Scan for the cell matching the given text and deliver its [x, y] coordinate at center. 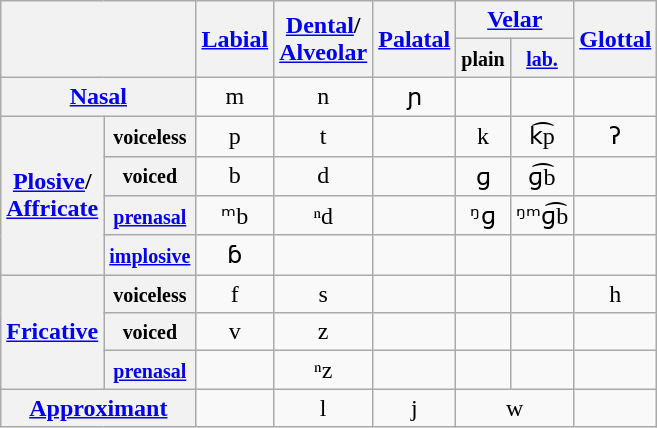
ʔ [616, 136]
Palatal [414, 39]
implosive [150, 255]
k͡p [542, 136]
ⁿz [324, 370]
z [324, 332]
h [616, 294]
s [324, 294]
ᵐb [235, 216]
Labial [235, 39]
ɡ [483, 176]
ᵑɡ [483, 216]
ɡ͡b [542, 176]
plain [483, 58]
m [235, 97]
lab. [542, 58]
d [324, 176]
n [324, 97]
ɲ [414, 97]
Nasal [98, 97]
Fricative [52, 332]
ɓ [235, 255]
b [235, 176]
Velar [515, 20]
p [235, 136]
w [515, 408]
v [235, 332]
f [235, 294]
t [324, 136]
Approximant [98, 408]
Dental/Alveolar [324, 39]
l [324, 408]
Glottal [616, 39]
Plosive/Affricate [52, 195]
j [414, 408]
ᵑᵐɡ͡b [542, 216]
k [483, 136]
ⁿd [324, 216]
